For the text-containing cell, return its midpoint in (x, y) coordinate format. 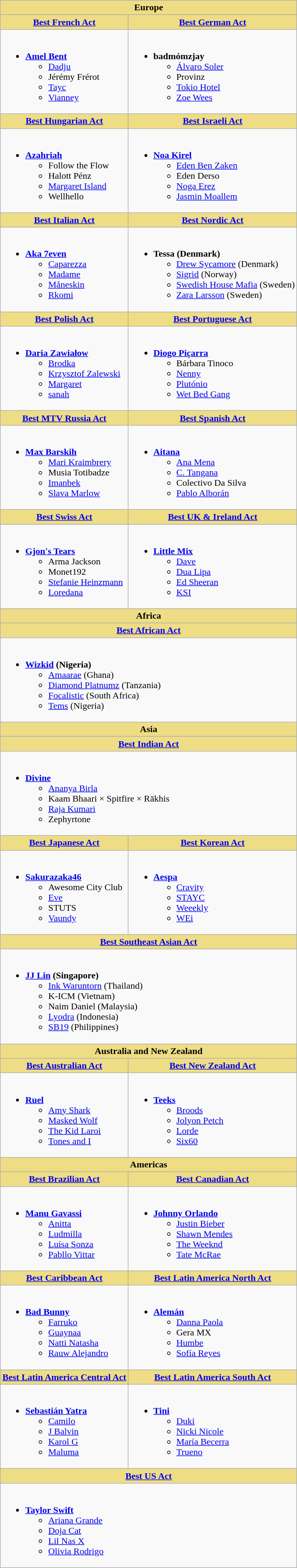
Best New Zealand Act (213, 1065)
Aka 7evenCaparezzaMadameMåneskinRkomi (64, 270)
Best UK & Ireland Act (213, 517)
Johnny OrlandoJustin BieberShawn MendesThe WeekndTate McRae (213, 1228)
Diogo PiçarraBárbara TinocoNennyPlutónioWet Bed Gang (213, 368)
AlemánDanna PaolaGera MXHumbeSofía Reyes (213, 1327)
Best Latin America North Act (213, 1278)
Daria ZawiałowBrodkaKrzysztof ZalewskiMargaretsanah (64, 368)
Best Brazilian Act (64, 1179)
Best Korean Act (213, 843)
Best Israeli Act (213, 121)
Gjon's TearsArma JacksonMonet192Stefanie HeinzmannLoredana (64, 566)
Best French Act (64, 22)
Best US Act (149, 1476)
Max BarskihMari KraimbreryMusia TotibadzeImanbekSlava Marlow (64, 467)
Tessa (Denmark)Drew Sycamore (Denmark)Sigrid (Norway)Swedish House Mafia (Sweden)Zara Larsson (Sweden) (213, 270)
Little MixDaveDua LipaEd SheeranKSI (213, 566)
Best Japanese Act (64, 843)
AitanaAna MenaC. TanganaColectivo Da SilvaPablo Alborán (213, 467)
DivineAnanya BirlaKaam Bhaari × Spitfire × RākhisRaja KumariZephyrtone (149, 794)
Americas (149, 1164)
TiniDukiNicki NicoleMaría BecerraTrueno (213, 1427)
Best Canadian Act (213, 1179)
Noa KirelEden Ben ZakenEden DersoNoga ErezJasmin Moallem (213, 170)
RuelAmy SharkMasked WolfThe Kid LaroiTones and I (64, 1115)
Sebastián YatraCamiloJ BalvinKarol GMaluma (64, 1427)
Amel BentDadjuJérémy FrérotTaycVianney (64, 72)
Best Indian Act (149, 744)
Best Italian Act (64, 220)
Best Portuguese Act (213, 319)
Best African Act (149, 630)
Best Hungarian Act (64, 121)
badmómzjayÁlvaro SolerProvinzTokio HotelZoe Wees (213, 72)
Best German Act (213, 22)
Best Spanish Act (213, 418)
Asia (149, 729)
Australia and New Zealand (149, 1051)
TeeksBroodsJolyon PetchLordeSix60 (213, 1115)
Best Swiss Act (64, 517)
Sakurazaka46Awesome City ClubEveSTUTSVaundy (64, 892)
Best Latin America South Act (213, 1377)
Best Caribbean Act (64, 1278)
Africa (149, 616)
Manu GavassiAnittaLudmillaLuísa SonzaPabllo Vittar (64, 1228)
JJ Lin (Singapore)Ink Waruntorn (Thailand)K-ICM (Vietnam)Naim Daniel (Malaysia)Lyodra (Indonesia)SB19 (Philippines) (149, 996)
Wizkid (Nigeria)Amaarae (Ghana)Diamond Platnumz (Tanzania)Focalistic (South Africa)Tems (Nigeria) (149, 680)
Taylor SwiftAriana GrandeDoja CatLil Nas XOlivia Rodrigo (149, 1525)
Best Latin America Central Act (64, 1377)
Best Southeast Asian Act (149, 942)
Best Nordic Act (213, 220)
Best Australian Act (64, 1065)
Europe (149, 8)
Best MTV Russia Act (64, 418)
AespaCravitySTAYCWeeeklyWEi (213, 892)
Best Polish Act (64, 319)
AzahriahFollow the FlowHalott PénzMargaret IslandWellhello (64, 170)
Bad BunnyFarrukoGuaynaaNatti NatashaRauw Alejandro (64, 1327)
